Return the (x, y) coordinate for the center point of the cell that contains the specified text.  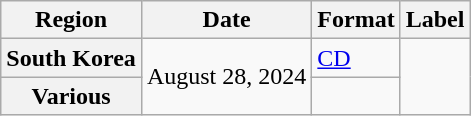
Date (226, 20)
Label (435, 20)
Format (356, 20)
Region (72, 20)
CD (356, 58)
August 28, 2024 (226, 77)
South Korea (72, 58)
Various (72, 96)
